Pinpoint the cell where the given text exists, returning its (X, Y) midpoint coordinate. 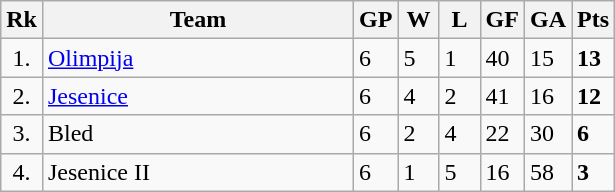
2. (22, 96)
3. (22, 134)
Jesenice II (198, 172)
Rk (22, 20)
4. (22, 172)
GA (548, 20)
Bled (198, 134)
Jesenice (198, 96)
L (460, 20)
41 (502, 96)
40 (502, 58)
22 (502, 134)
30 (548, 134)
12 (594, 96)
1. (22, 58)
58 (548, 172)
15 (548, 58)
GF (502, 20)
13 (594, 58)
Pts (594, 20)
GP (376, 20)
Olimpija (198, 58)
3 (594, 172)
W (418, 20)
Team (198, 20)
